Extract the (X, Y) coordinate from the center of the cell holding the provided text.  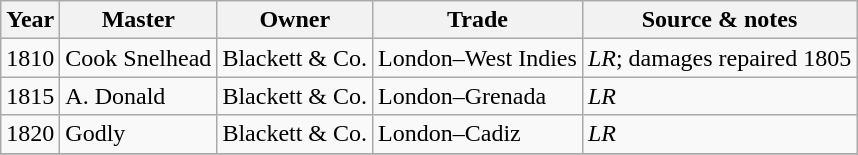
1810 (30, 58)
1820 (30, 134)
1815 (30, 96)
LR; damages repaired 1805 (719, 58)
Master (138, 20)
Year (30, 20)
London–Grenada (478, 96)
London–West Indies (478, 58)
London–Cadiz (478, 134)
Cook Snelhead (138, 58)
Source & notes (719, 20)
A. Donald (138, 96)
Godly (138, 134)
Trade (478, 20)
Owner (295, 20)
